Find where the given text appears and provide that cell's center as (X, Y) coordinate. 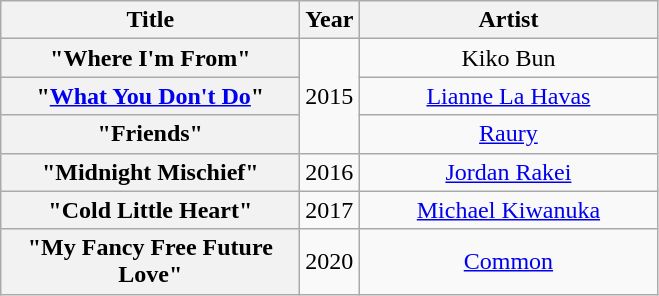
Michael Kiwanuka (508, 210)
"Friends" (150, 134)
2016 (330, 172)
Lianne La Havas (508, 96)
Raury (508, 134)
Kiko Bun (508, 58)
Common (508, 262)
"Cold Little Heart" (150, 210)
"Midnight Mischief" (150, 172)
Jordan Rakei (508, 172)
"My Fancy Free Future Love" (150, 262)
Artist (508, 20)
"Where I'm From" (150, 58)
"What You Don't Do" (150, 96)
Title (150, 20)
2020 (330, 262)
2015 (330, 96)
Year (330, 20)
2017 (330, 210)
